Detect which cell encompasses the target text, then output its [X, Y] center coordinate. 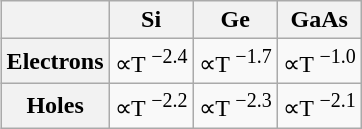
Electrons [55, 62]
∝T −1.0 [319, 62]
GaAs [319, 20]
∝T −2.1 [319, 106]
Ge [235, 20]
∝T −2.4 [151, 62]
∝T −2.2 [151, 106]
Si [151, 20]
Holes [55, 106]
∝T −1.7 [235, 62]
∝T −2.3 [235, 106]
